Detect which cell encompasses the target text, then output its [x, y] center coordinate. 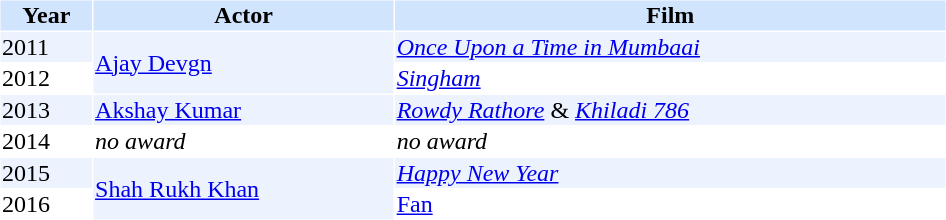
Once Upon a Time in Mumbaai [670, 47]
2014 [46, 141]
Singham [670, 79]
Film [670, 15]
Fan [670, 205]
2011 [46, 47]
2013 [46, 110]
2012 [46, 79]
Happy New Year [670, 173]
2015 [46, 173]
Rowdy Rathore & Khiladi 786 [670, 110]
Shah Rukh Khan [244, 189]
Akshay Kumar [244, 110]
Year [46, 15]
Actor [244, 15]
2016 [46, 205]
Ajay Devgn [244, 63]
